Provide the [x, y] coordinate of the cell's center where the given text is located.  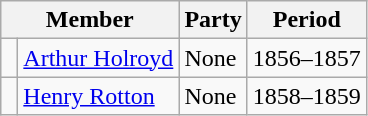
Henry Rotton [98, 96]
1858–1859 [306, 96]
Period [306, 20]
Arthur Holroyd [98, 58]
Member [90, 20]
1856–1857 [306, 58]
Party [213, 20]
